For the text-containing cell, return its midpoint in (X, Y) coordinate format. 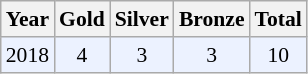
Bronze (212, 19)
Total (278, 19)
10 (278, 55)
Year (28, 19)
2018 (28, 55)
4 (82, 55)
Silver (142, 19)
Gold (82, 19)
